Return the [X, Y] coordinate for the center point of the cell that contains the specified text.  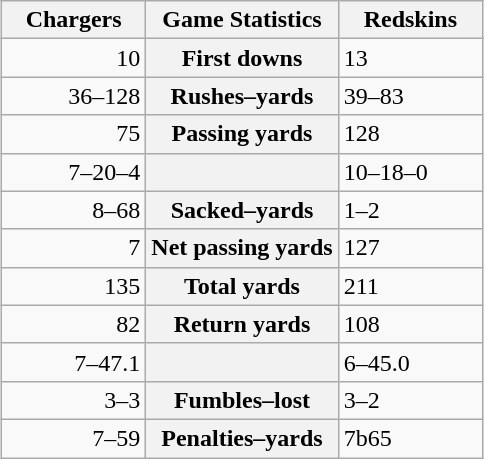
211 [410, 286]
8–68 [73, 210]
7 [73, 248]
127 [410, 248]
7–59 [73, 438]
82 [73, 324]
10–18–0 [410, 172]
7b65 [410, 438]
Fumbles–lost [242, 400]
Total yards [242, 286]
3–2 [410, 400]
Net passing yards [242, 248]
Game Statistics [242, 20]
10 [73, 58]
36–128 [73, 96]
Sacked–yards [242, 210]
6–45.0 [410, 362]
Rushes–yards [242, 96]
First downs [242, 58]
Return yards [242, 324]
108 [410, 324]
39–83 [410, 96]
75 [73, 134]
7–47.1 [73, 362]
Penalties–yards [242, 438]
1–2 [410, 210]
135 [73, 286]
7–20–4 [73, 172]
13 [410, 58]
3–3 [73, 400]
Redskins [410, 20]
Chargers [73, 20]
128 [410, 134]
Passing yards [242, 134]
